Detect which cell encompasses the target text, then output its (x, y) center coordinate. 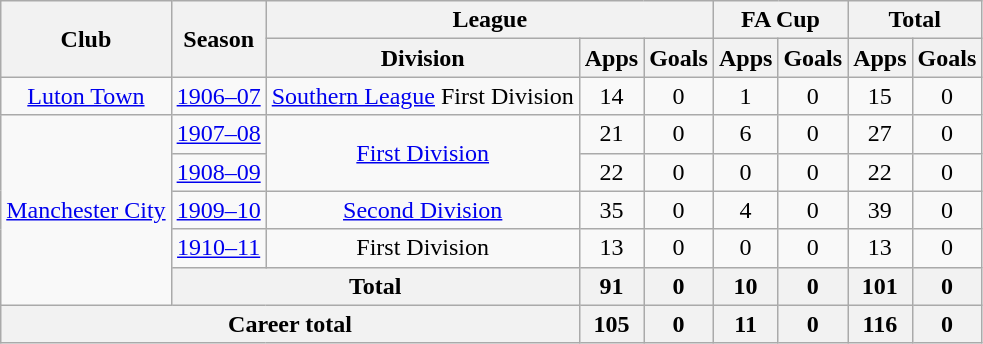
Division (422, 58)
Second Division (422, 210)
105 (611, 324)
14 (611, 96)
6 (745, 134)
91 (611, 286)
10 (745, 286)
Season (218, 39)
116 (880, 324)
Career total (290, 324)
27 (880, 134)
1909–10 (218, 210)
Southern League First Division (422, 96)
Luton Town (86, 96)
101 (880, 286)
4 (745, 210)
1907–08 (218, 134)
FA Cup (780, 20)
1906–07 (218, 96)
21 (611, 134)
Manchester City (86, 210)
Club (86, 39)
1 (745, 96)
1910–11 (218, 248)
15 (880, 96)
39 (880, 210)
1908–09 (218, 172)
11 (745, 324)
35 (611, 210)
League (490, 20)
